Output the [X, Y] coordinate of the center of the cell containing the given text.  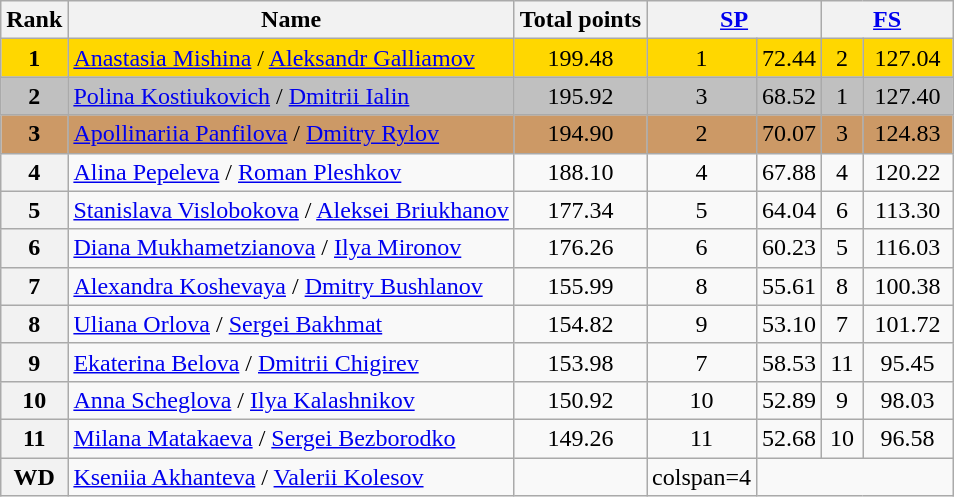
52.89 [788, 400]
195.92 [580, 96]
Name [291, 20]
153.98 [580, 362]
Ekaterina Belova / Dmitrii Chigirev [291, 362]
72.44 [788, 58]
150.92 [580, 400]
194.90 [580, 134]
SP [734, 20]
Anastasia Mishina / Aleksandr Galliamov [291, 58]
WD [34, 477]
116.03 [908, 248]
Alina Pepeleva / Roman Pleshkov [291, 172]
100.38 [908, 286]
154.82 [580, 324]
101.72 [908, 324]
Alexandra Koshevaya / Dmitry Bushlanov [291, 286]
52.68 [788, 438]
Stanislava Vislobokova / Aleksei Briukhanov [291, 210]
Total points [580, 20]
70.07 [788, 134]
176.26 [580, 248]
Uliana Orlova / Sergei Bakhmat [291, 324]
FS [888, 20]
Anna Scheglova / Ilya Kalashnikov [291, 400]
188.10 [580, 172]
124.83 [908, 134]
113.30 [908, 210]
60.23 [788, 248]
Polina Kostiukovich / Dmitrii Ialin [291, 96]
127.40 [908, 96]
Milana Matakaeva / Sergei Bezborodko [291, 438]
Kseniia Akhanteva / Valerii Kolesov [291, 477]
127.04 [908, 58]
68.52 [788, 96]
Apollinariia Panfilova / Dmitry Rylov [291, 134]
120.22 [908, 172]
177.34 [580, 210]
199.48 [580, 58]
149.26 [580, 438]
55.61 [788, 286]
58.53 [788, 362]
Diana Mukhametzianova / Ilya Mironov [291, 248]
67.88 [788, 172]
Rank [34, 20]
64.04 [788, 210]
155.99 [580, 286]
98.03 [908, 400]
96.58 [908, 438]
53.10 [788, 324]
95.45 [908, 362]
colspan=4 [702, 477]
